From the cell containing the given text, extract its center point as (X, Y) coordinate. 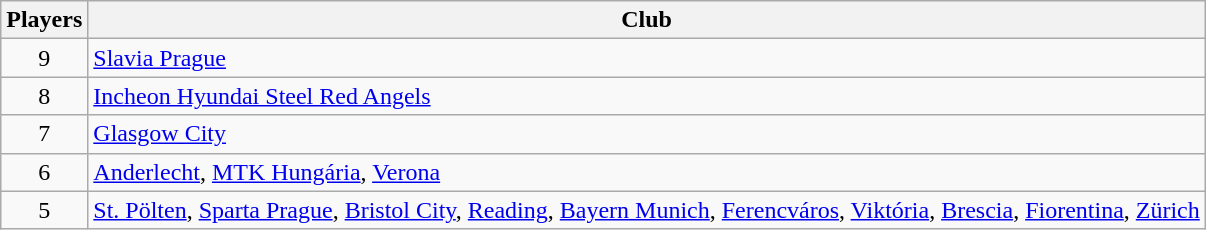
Slavia Prague (647, 58)
6 (44, 172)
Anderlecht, MTK Hungária, Verona (647, 172)
Club (647, 20)
St. Pölten, Sparta Prague, Bristol City, Reading, Bayern Munich, Ferencváros, Viktória, Brescia, Fiorentina, Zürich (647, 210)
7 (44, 134)
Glasgow City (647, 134)
Players (44, 20)
8 (44, 96)
Incheon Hyundai Steel Red Angels (647, 96)
5 (44, 210)
9 (44, 58)
